Return the [x, y] coordinate for the center point of the cell that contains the specified text.  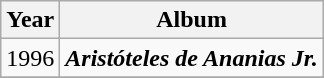
Year [30, 20]
Aristóteles de Ananias Jr. [192, 58]
Album [192, 20]
1996 [30, 58]
